Return (X, Y) of the center of cell containing provided text 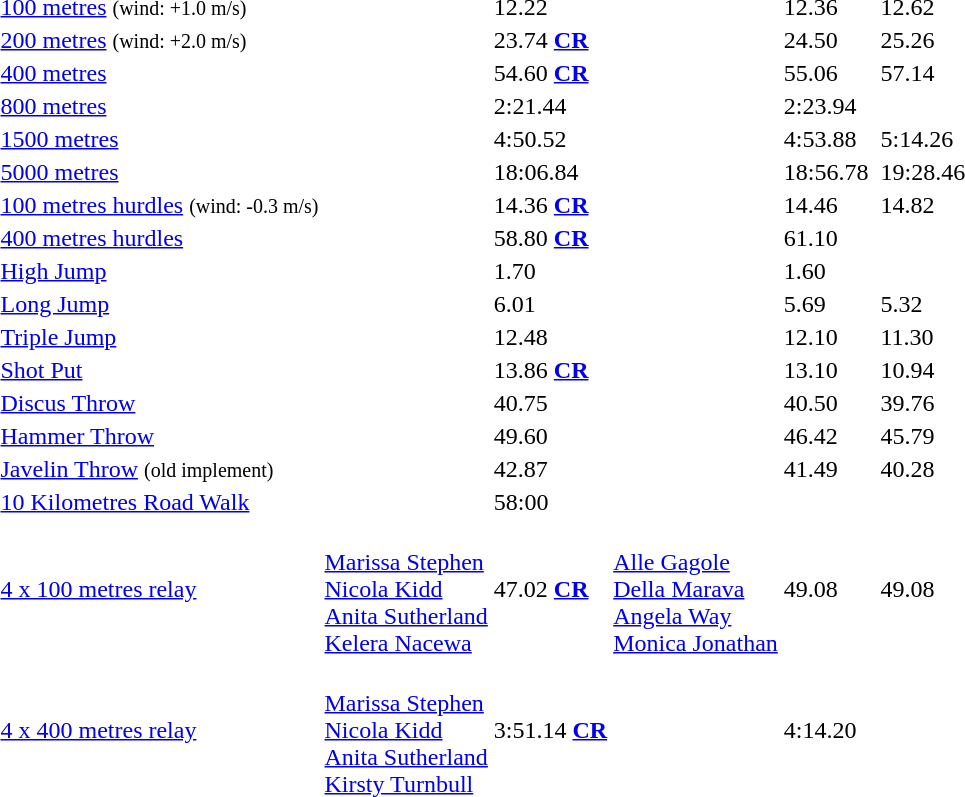
5.69 (826, 304)
55.06 (826, 73)
58.80 CR (550, 238)
Marissa Stephen Nicola Kidd Anita Sutherland Kelera Nacewa (406, 589)
42.87 (550, 469)
Alle Gagole Della Marava Angela Way Monica Jonathan (696, 589)
41.49 (826, 469)
1.60 (826, 271)
4:50.52 (550, 139)
14.46 (826, 205)
40.50 (826, 403)
18:06.84 (550, 172)
58:00 (550, 502)
2:21.44 (550, 106)
1.70 (550, 271)
23.74 CR (550, 40)
40.75 (550, 403)
2:23.94 (826, 106)
49.08 (826, 589)
46.42 (826, 436)
14.36 CR (550, 205)
49.60 (550, 436)
54.60 CR (550, 73)
12.48 (550, 337)
24.50 (826, 40)
18:56.78 (826, 172)
13.86 CR (550, 370)
47.02 CR (550, 589)
12.10 (826, 337)
4:53.88 (826, 139)
13.10 (826, 370)
61.10 (826, 238)
6.01 (550, 304)
